Capture the cell that displays the provided text and extract its (X, Y) central coordinate. 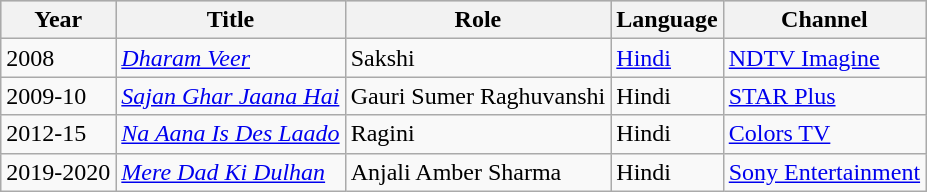
Sajan Ghar Jaana Hai (230, 96)
Language (667, 20)
Role (478, 20)
Title (230, 20)
Anjali Amber Sharma (478, 172)
Na Aana Is Des Laado (230, 134)
2019-2020 (58, 172)
2012-15 (58, 134)
2008 (58, 58)
Dharam Veer (230, 58)
2009-10 (58, 96)
STAR Plus (824, 96)
Year (58, 20)
Sony Entertainment (824, 172)
NDTV Imagine (824, 58)
Sakshi (478, 58)
Gauri Sumer Raghuvanshi (478, 96)
Ragini (478, 134)
Mere Dad Ki Dulhan (230, 172)
Colors TV (824, 134)
Channel (824, 20)
